For the text-containing cell, return its midpoint in [x, y] coordinate format. 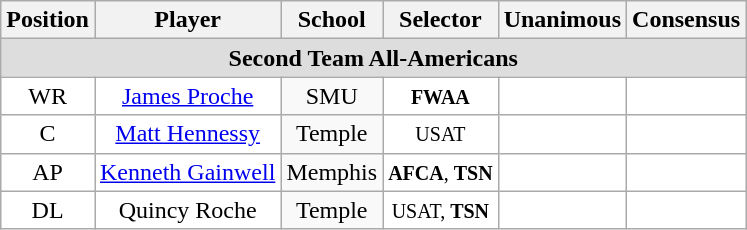
Second Team All-Americans [374, 58]
AFCA, TSN [441, 172]
USAT, TSN [441, 210]
Matt Hennessy [187, 134]
Memphis [332, 172]
Kenneth Gainwell [187, 172]
Player [187, 20]
James Proche [187, 96]
Consensus [686, 20]
Position [48, 20]
Unanimous [562, 20]
Quincy Roche [187, 210]
Selector [441, 20]
USAT [441, 134]
DL [48, 210]
WR [48, 96]
FWAA [441, 96]
C [48, 134]
School [332, 20]
SMU [332, 96]
AP [48, 172]
